For the text-containing cell, return its midpoint in [X, Y] coordinate format. 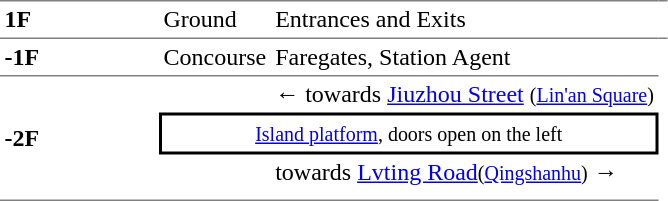
Concourse [215, 58]
towards Lvting Road(Qingshanhu) → [465, 172]
← towards Jiuzhou Street (Lin'an Square) [465, 94]
Faregates, Station Agent [465, 58]
Island platform, doors open on the left [408, 133]
Ground [215, 20]
Entrances and Exits [465, 20]
-2F [80, 138]
1F [80, 20]
-1F [80, 58]
